For the text-containing cell, return its midpoint in (X, Y) coordinate format. 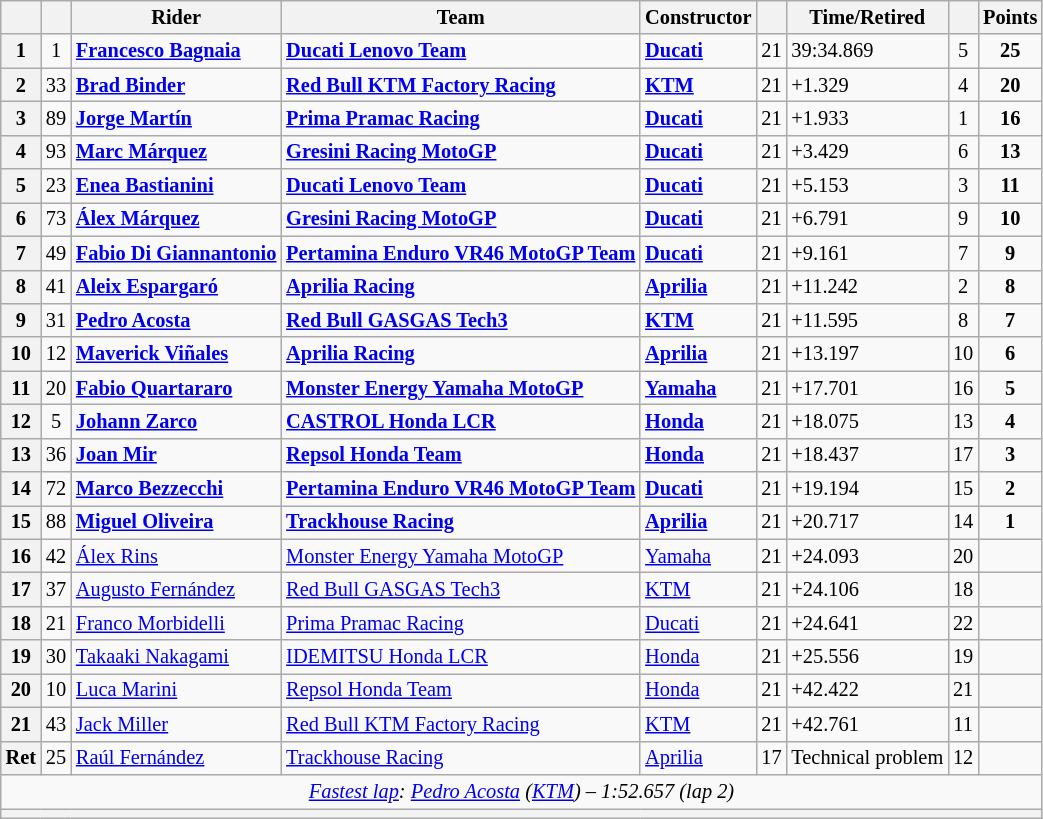
Takaaki Nakagami (176, 657)
Joan Mir (176, 455)
+24.641 (867, 623)
Miguel Oliveira (176, 522)
41 (56, 287)
Rider (176, 17)
31 (56, 320)
Jack Miller (176, 724)
+24.093 (867, 556)
+3.429 (867, 152)
+11.595 (867, 320)
42 (56, 556)
+6.791 (867, 219)
Francesco Bagnaia (176, 51)
Brad Binder (176, 85)
+42.761 (867, 724)
Marc Márquez (176, 152)
Points (1010, 17)
Marco Bezzecchi (176, 489)
Time/Retired (867, 17)
+24.106 (867, 589)
37 (56, 589)
23 (56, 186)
Enea Bastianini (176, 186)
49 (56, 253)
+1.329 (867, 85)
Fabio Di Giannantonio (176, 253)
Ret (21, 758)
Pedro Acosta (176, 320)
22 (963, 623)
Franco Morbidelli (176, 623)
CASTROL Honda LCR (460, 421)
Luca Marini (176, 690)
+1.933 (867, 118)
+18.075 (867, 421)
Technical problem (867, 758)
Álex Márquez (176, 219)
+9.161 (867, 253)
+42.422 (867, 690)
+11.242 (867, 287)
+18.437 (867, 455)
73 (56, 219)
+5.153 (867, 186)
Raúl Fernández (176, 758)
IDEMITSU Honda LCR (460, 657)
30 (56, 657)
Jorge Martín (176, 118)
Álex Rins (176, 556)
Fastest lap: Pedro Acosta (KTM) – 1:52.657 (lap 2) (522, 791)
89 (56, 118)
+17.701 (867, 388)
+13.197 (867, 354)
Maverick Viñales (176, 354)
39:34.869 (867, 51)
Fabio Quartararo (176, 388)
33 (56, 85)
Team (460, 17)
+25.556 (867, 657)
Johann Zarco (176, 421)
72 (56, 489)
88 (56, 522)
Aleix Espargaró (176, 287)
Constructor (698, 17)
+20.717 (867, 522)
93 (56, 152)
36 (56, 455)
Augusto Fernández (176, 589)
43 (56, 724)
+19.194 (867, 489)
